For the text-containing cell, return its midpoint in (X, Y) coordinate format. 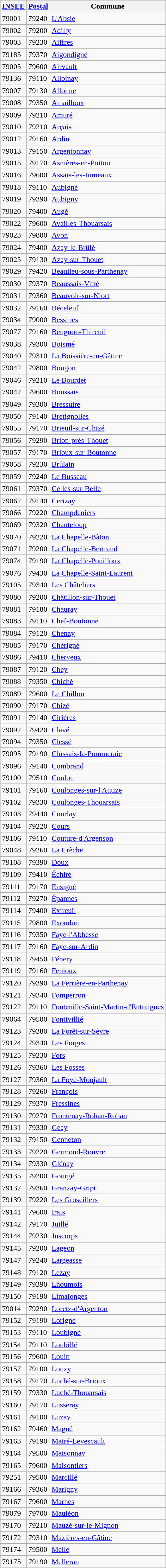
79460 (38, 1429)
79380 (38, 1031)
79046 (13, 380)
Amuré (108, 115)
Marnes (108, 1501)
Beugnon-Thireuil (108, 332)
Bougon (108, 368)
79125 (13, 1055)
79104 (13, 826)
L'Absie (108, 18)
Couture-d'Argenson (108, 838)
79115 (13, 923)
79049 (13, 404)
Clessé (108, 742)
79066 (13, 513)
79510 (38, 778)
Melle (108, 1550)
79071 (13, 549)
79111 (13, 886)
Fénery (108, 959)
Fontivillié (108, 1019)
Asnières-en-Poitou (108, 163)
79142 (13, 1224)
Commune (108, 6)
79007 (13, 91)
Arçais (108, 127)
79167 (13, 1501)
79055 (13, 428)
79081 (13, 609)
79086 (13, 657)
79149 (13, 1284)
79038 (13, 344)
Luché-sur-Brioux (108, 1381)
Coulonges-Thouarsais (108, 802)
79077 (13, 332)
79083 (13, 621)
Bressuire (108, 404)
Avon (108, 235)
La Chapelle-Bâton (108, 537)
79048 (13, 850)
Cherveux (108, 657)
79147 (13, 1260)
Luché-Thouarsais (108, 1393)
79134 (13, 1164)
79014 (13, 1309)
Chef-Boutonne (108, 621)
79136 (13, 79)
79164 (13, 1453)
79123 (13, 1031)
79251 (13, 1477)
Ardin (108, 139)
Coulonges-sur-l'Autize (108, 790)
Genneton (108, 1140)
79076 (13, 573)
79095 (13, 754)
79009 (13, 115)
79087 (13, 669)
Juillé (108, 1224)
79159 (13, 1393)
Champdeniers (108, 513)
Argentonnay (108, 151)
79034 (13, 320)
79126 (13, 1067)
Germond-Rouvre (108, 1152)
Granzay-Gript (108, 1188)
79070 (13, 537)
Postal (38, 6)
79129 (13, 1103)
Louin (108, 1357)
Brieuil-sur-Chizé (108, 428)
79128 (13, 1091)
Boismé (108, 344)
Lageon (108, 1248)
79185 (13, 54)
Béceleuf (108, 308)
Gourgé (108, 1176)
79175 (13, 1562)
Juscorps (108, 1236)
Chérigné (108, 645)
Bessines (108, 320)
79057 (13, 452)
79118 (13, 959)
79008 (13, 103)
Loretz-d'Argenton (108, 1309)
Épannes (108, 898)
Ensigné (108, 886)
79106 (13, 838)
Maisontiers (108, 1465)
79096 (13, 766)
79174 (13, 1550)
79119 (13, 971)
Échiré (108, 874)
Lorigné (108, 1321)
Lusseray (108, 1405)
79003 (13, 42)
Limalonges (108, 1296)
79023 (13, 235)
Le Chillou (108, 693)
Doux (108, 862)
79141 (13, 1212)
Clavé (108, 730)
La Boissière-en-Gâtine (108, 356)
79162 (13, 1429)
Fors (108, 1055)
79112 (13, 898)
Aiffres (108, 42)
Faye-l'Abbesse (108, 935)
Alloinay (108, 79)
Maisonnay (108, 1453)
La Chapelle-Saint-Laurent (108, 573)
79144 (13, 1236)
79018 (13, 187)
79016 (13, 175)
79163 (13, 1441)
Mauzé-sur-le-Mignon (108, 1526)
Magné (108, 1429)
79124 (13, 1043)
Adilly (108, 30)
79019 (13, 199)
Chey (108, 669)
Aubigny (108, 199)
Luzay (108, 1417)
79152 (13, 1321)
Beaulieu-sous-Parthenay (108, 271)
79117 (13, 947)
79154 (13, 1345)
Brûlain (108, 464)
Glénay (108, 1164)
79166 (13, 1489)
79103 (13, 814)
Loubillé (108, 1345)
79069 (13, 525)
Clussais-la-Pommeraie (108, 754)
Availles-Thouarsais (108, 223)
Mauléon (108, 1514)
79132 (13, 1140)
Azay-sur-Thouet (108, 259)
Largeasse (108, 1260)
Geay (108, 1128)
79059 (13, 476)
79114 (13, 910)
79042 (13, 368)
Fomperron (108, 995)
Aigondigné (108, 54)
Frontenay-Rohan-Rohan (108, 1115)
79002 (13, 30)
Faye-sur-Ardin (108, 947)
79108 (13, 862)
79040 (13, 356)
Aubigné (108, 187)
Brion-près-Thouet (108, 440)
Airvault (108, 67)
79158 (13, 1381)
79031 (13, 296)
Fenioux (108, 971)
79180 (38, 609)
Courlay (108, 814)
Bretignolles (108, 416)
79030 (13, 284)
79094 (13, 742)
79085 (13, 645)
Lezay (108, 1272)
79700 (38, 1514)
79102 (13, 802)
Marigny (108, 1489)
Lhoumois (108, 1284)
Allonne (108, 91)
79056 (13, 440)
Chiché (108, 681)
INSEE (13, 6)
Chanteloup (108, 525)
Cirières (108, 717)
Melleran (108, 1562)
Coulon (108, 778)
François (108, 1091)
Loubigné (108, 1333)
79064 (13, 1019)
La Forêt-sur-Sèvre (108, 1031)
Cours (108, 826)
79029 (13, 271)
Louzy (108, 1369)
79088 (13, 681)
79089 (13, 693)
Irais (108, 1212)
Mazières-en-Gâtine (108, 1538)
79131 (13, 1128)
Azay-le-Brûlé (108, 247)
79450 (38, 959)
79165 (13, 1465)
Chizé (108, 705)
79074 (13, 561)
79320 (38, 525)
Exoudun (108, 923)
79101 (13, 790)
79148 (13, 1272)
79092 (13, 730)
79091 (13, 717)
79122 (13, 1007)
79024 (13, 247)
La Chapelle-Bertrand (108, 549)
Beaussais-Vitré (108, 284)
Boussais (108, 392)
79047 (13, 392)
79061 (13, 488)
79015 (13, 163)
79121 (13, 995)
79139 (13, 1200)
79001 (13, 18)
Beauvoir-sur-Niort (108, 296)
Le Bourdet (108, 380)
Chenay (108, 633)
79172 (13, 1538)
79127 (13, 1079)
79090 (13, 705)
Chauray (108, 609)
Exireuil (108, 910)
La Chapelle-Pouilloux (108, 561)
Mairé-Levescault (108, 1441)
79109 (13, 874)
79032 (13, 308)
Le Busseau (108, 476)
Les Forges (108, 1043)
79157 (13, 1369)
79005 (13, 67)
Châtillon-sur-Thouet (108, 597)
79000 (38, 320)
79025 (13, 259)
79062 (13, 500)
79012 (13, 139)
Amailloux (108, 103)
Fressines (108, 1103)
79050 (13, 416)
79153 (13, 1333)
Brioux-sur-Boutonne (108, 452)
79079 (13, 1514)
79013 (13, 151)
La Foye-Monjault (108, 1079)
79010 (13, 127)
79080 (13, 597)
79156 (13, 1357)
79105 (13, 585)
79084 (13, 633)
La Crèche (108, 850)
Celles-sur-Belle (108, 488)
Cerizay (108, 500)
79430 (38, 573)
Les Groseillers (108, 1200)
79135 (13, 1176)
79145 (13, 1248)
79137 (13, 1188)
La Ferrière-en-Parthenay (108, 983)
79020 (13, 211)
Les Fosses (108, 1067)
Les Châteliers (108, 585)
79116 (13, 935)
Combrand (108, 766)
Augé (108, 211)
79161 (13, 1417)
Marcillé (108, 1477)
Fontenille-Saint-Martin-d'Entraigues (108, 1007)
79058 (13, 464)
Assais-les-Jumeaux (108, 175)
79440 (38, 814)
79022 (13, 223)
79133 (13, 1152)
